Output the (x, y) coordinate of the center of the cell containing the given text.  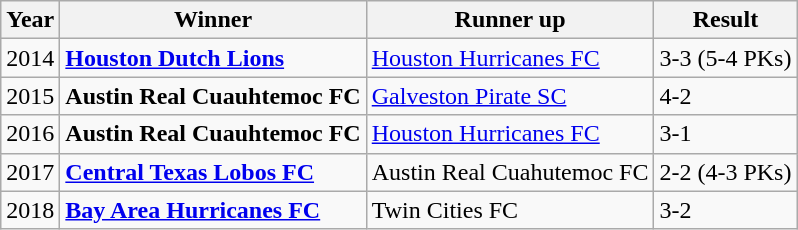
3-1 (726, 134)
Central Texas Lobos FC (213, 172)
Result (726, 20)
2016 (30, 134)
Runner up (510, 20)
Galveston Pirate SC (510, 96)
2014 (30, 58)
Year (30, 20)
Austin Real Cuahutemoc FC (510, 172)
2015 (30, 96)
3-3 (5-4 PKs) (726, 58)
Winner (213, 20)
3-2 (726, 210)
2017 (30, 172)
2018 (30, 210)
Houston Dutch Lions (213, 58)
4-2 (726, 96)
Twin Cities FC (510, 210)
2-2 (4-3 PKs) (726, 172)
Bay Area Hurricanes FC (213, 210)
